Provide the (x, y) coordinate of the cell's center where the given text is located.  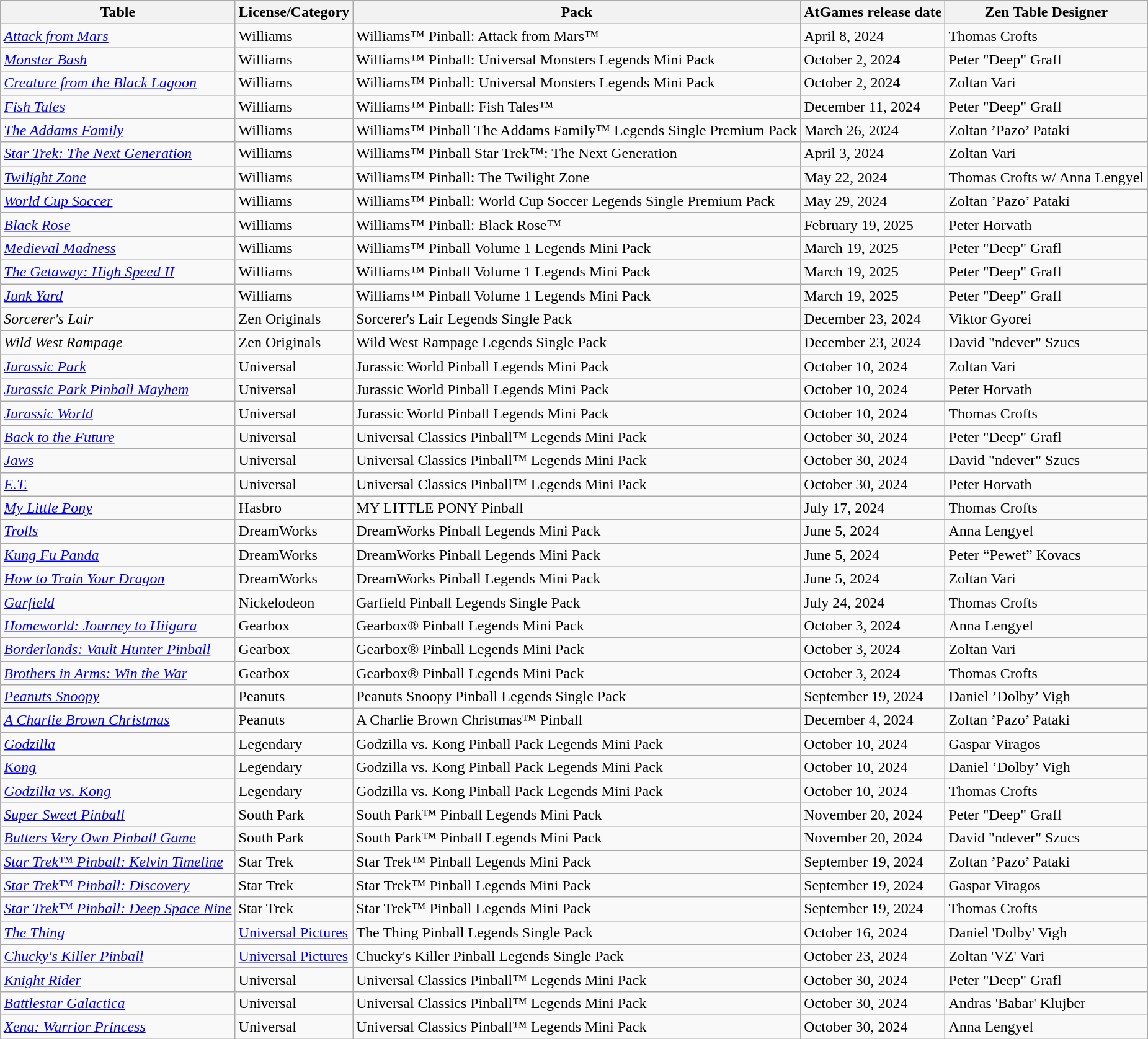
Sorcerer's Lair Legends Single Pack (577, 319)
Jurassic Park Pinball Mayhem (118, 390)
Knight Rider (118, 979)
Medieval Madness (118, 248)
Junk Yard (118, 296)
Thomas Crofts w/ Anna Lengyel (1046, 177)
The Thing Pinball Legends Single Pack (577, 932)
Daniel 'Dolby' Vigh (1046, 932)
The Getaway: High Speed II (118, 272)
Battlestar Galactica (118, 1003)
AtGames release date (873, 12)
My Little Pony (118, 508)
Trolls (118, 531)
A Charlie Brown Christmas (118, 720)
Monster Bash (118, 60)
March 26, 2024 (873, 130)
Peter “Pewet” Kovacs (1046, 555)
Williams™ Pinball: Black Rose™ (577, 224)
Williams™ Pinball The Addams Family™ Legends Single Premium Pack (577, 130)
December 11, 2024 (873, 107)
Black Rose (118, 224)
Star Trek™ Pinball: Discovery (118, 885)
The Thing (118, 932)
October 23, 2024 (873, 956)
Zoltan 'VZ' Vari (1046, 956)
Nickelodeon (294, 602)
Garfield (118, 602)
Zen Table Designer (1046, 12)
Xena: Warrior Princess (118, 1027)
October 16, 2024 (873, 932)
Godzilla vs. Kong (118, 791)
Williams™ Pinball Star Trek™: The Next Generation (577, 154)
Williams™ Pinball: World Cup Soccer Legends Single Premium Pack (577, 201)
Borderlands: Vault Hunter Pinball (118, 649)
Viktor Gyorei (1046, 319)
How to Train Your Dragon (118, 578)
Pack (577, 12)
A Charlie Brown Christmas™ Pinball (577, 720)
December 4, 2024 (873, 720)
May 29, 2024 (873, 201)
Godzilla (118, 744)
Jaws (118, 461)
World Cup Soccer (118, 201)
Peanuts Snoopy (118, 697)
Williams™ Pinball: Fish Tales™ (577, 107)
Fish Tales (118, 107)
E.T. (118, 484)
Twilight Zone (118, 177)
Table (118, 12)
Chucky's Killer Pinball (118, 956)
Back to the Future (118, 437)
Star Trek™ Pinball: Kelvin Timeline (118, 862)
Hasbro (294, 508)
Sorcerer's Lair (118, 319)
Chucky's Killer Pinball Legends Single Pack (577, 956)
Kung Fu Panda (118, 555)
MY LITTLE PONY Pinball (577, 508)
April 3, 2024 (873, 154)
Homeworld: Journey to Hiigara (118, 626)
Garfield Pinball Legends Single Pack (577, 602)
Peanuts Snoopy Pinball Legends Single Pack (577, 697)
July 24, 2024 (873, 602)
The Addams Family (118, 130)
License/Category (294, 12)
February 19, 2025 (873, 224)
July 17, 2024 (873, 508)
Wild West Rampage (118, 343)
Butters Very Own Pinball Game (118, 838)
Brothers in Arms: Win the War (118, 673)
Attack from Mars (118, 36)
Star Trek: The Next Generation (118, 154)
Star Trek™ Pinball: Deep Space Nine (118, 909)
Creature from the Black Lagoon (118, 83)
Williams™ Pinball: The Twilight Zone (577, 177)
April 8, 2024 (873, 36)
Andras 'Babar' Klujber (1046, 1003)
Super Sweet Pinball (118, 815)
Wild West Rampage Legends Single Pack (577, 343)
Kong (118, 767)
Jurassic World (118, 413)
Jurassic Park (118, 366)
May 22, 2024 (873, 177)
Williams™ Pinball: Attack from Mars™ (577, 36)
